Identify which cell holds the provided text, then report its (X, Y) central coordinate. 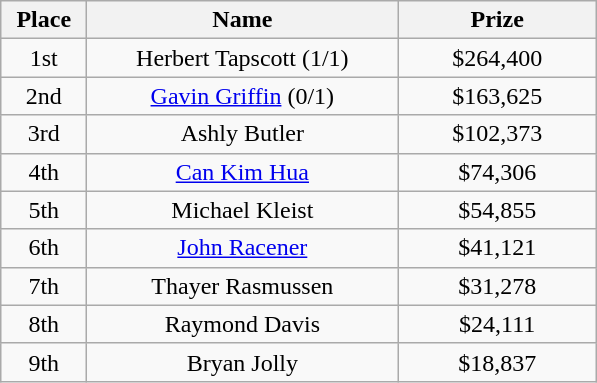
9th (44, 362)
Place (44, 20)
Ashly Butler (242, 134)
$74,306 (498, 172)
Bryan Jolly (242, 362)
$31,278 (498, 286)
4th (44, 172)
$18,837 (498, 362)
Raymond Davis (242, 324)
Herbert Tapscott (1/1) (242, 58)
Name (242, 20)
$264,400 (498, 58)
1st (44, 58)
5th (44, 210)
$41,121 (498, 248)
8th (44, 324)
7th (44, 286)
$54,855 (498, 210)
$24,111 (498, 324)
2nd (44, 96)
John Racener (242, 248)
Can Kim Hua (242, 172)
Thayer Rasmussen (242, 286)
Gavin Griffin (0/1) (242, 96)
6th (44, 248)
Michael Kleist (242, 210)
Prize (498, 20)
3rd (44, 134)
$102,373 (498, 134)
$163,625 (498, 96)
